Capture the cell that displays the provided text and extract its (X, Y) central coordinate. 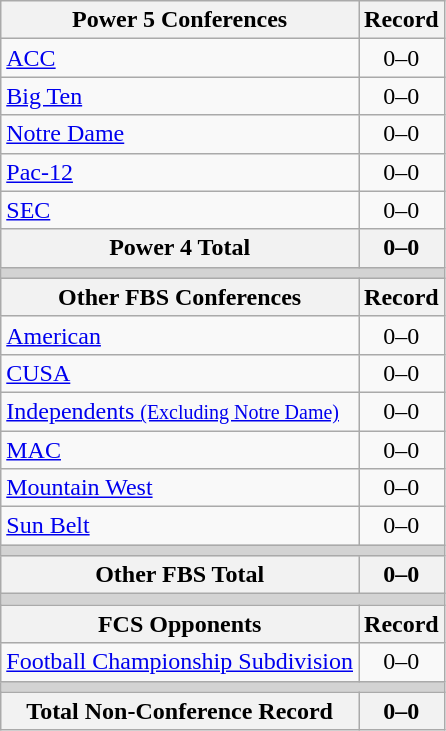
Big Ten (180, 96)
Notre Dame (180, 134)
Power 5 Conferences (180, 20)
Pac-12 (180, 172)
Power 4 Total (180, 248)
Football Championship Subdivision (180, 662)
Other FBS Conferences (180, 297)
Other FBS Total (180, 575)
American (180, 335)
FCS Opponents (180, 624)
Sun Belt (180, 526)
SEC (180, 210)
Mountain West (180, 488)
CUSA (180, 373)
Total Non-Conference Record (180, 711)
MAC (180, 449)
Independents (Excluding Notre Dame) (180, 411)
ACC (180, 58)
